Output the [X, Y] coordinate of the center of the cell containing the given text.  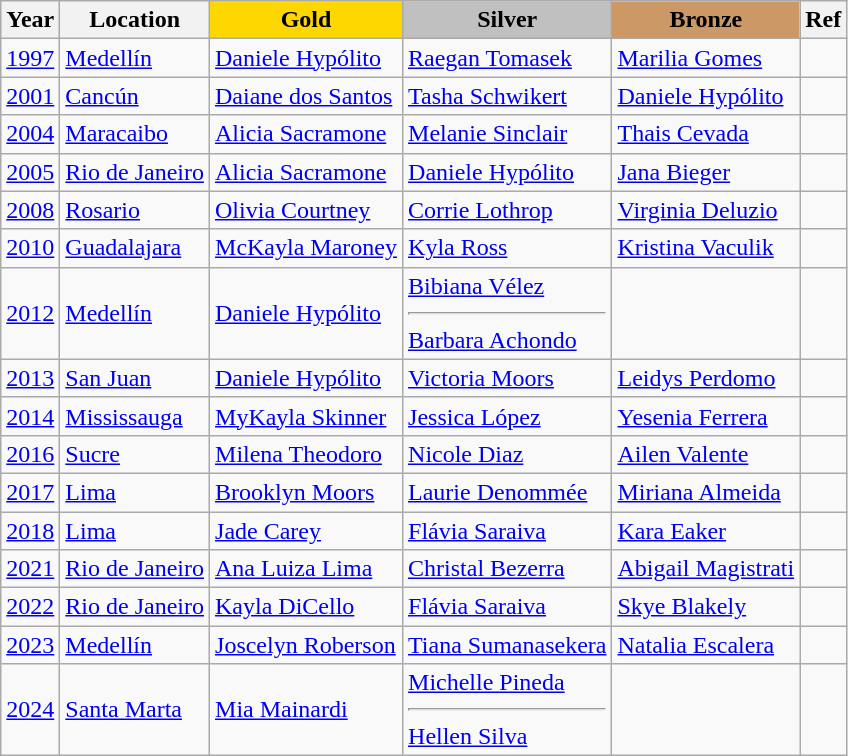
San Juan [135, 378]
Guadalajara [135, 248]
Corrie Lothrop [508, 210]
Abigail Magistrati [706, 569]
2004 [30, 134]
Gold [306, 20]
2022 [30, 607]
Yesenia Ferrera [706, 416]
Olivia Courtney [306, 210]
Milena Theodoro [306, 454]
2014 [30, 416]
Brooklyn Moors [306, 492]
2017 [30, 492]
Laurie Denommée [508, 492]
Nicole Diaz [508, 454]
2005 [30, 172]
Mississauga [135, 416]
Tiana Sumanasekera [508, 645]
Marilia Gomes [706, 58]
2024 [30, 710]
Year [30, 20]
Jana Bieger [706, 172]
Maracaibo [135, 134]
2021 [30, 569]
Jessica López [508, 416]
Raegan Tomasek [508, 58]
2012 [30, 313]
2018 [30, 531]
Natalia Escalera [706, 645]
Thais Cevada [706, 134]
Bronze [706, 20]
2016 [30, 454]
Christal Bezerra [508, 569]
Virginia Deluzio [706, 210]
Kristina Vaculik [706, 248]
Michelle Pineda Hellen Silva [508, 710]
Bibiana Vélez Barbara Achondo [508, 313]
Skye Blakely [706, 607]
Kyla Ross [508, 248]
2023 [30, 645]
Mia Mainardi [306, 710]
MyKayla Skinner [306, 416]
McKayla Maroney [306, 248]
Kara Eaker [706, 531]
Santa Marta [135, 710]
Silver [508, 20]
Ref [824, 20]
1997 [30, 58]
2008 [30, 210]
Joscelyn Roberson [306, 645]
Victoria Moors [508, 378]
2010 [30, 248]
Rosario [135, 210]
Leidys Perdomo [706, 378]
Kayla DiCello [306, 607]
Location [135, 20]
2001 [30, 96]
Cancún [135, 96]
Melanie Sinclair [508, 134]
Miriana Almeida [706, 492]
Daiane dos Santos [306, 96]
Ailen Valente [706, 454]
Tasha Schwikert [508, 96]
2013 [30, 378]
Sucre [135, 454]
Ana Luiza Lima [306, 569]
Jade Carey [306, 531]
